Return the [X, Y] coordinate for the center point of the cell that contains the specified text.  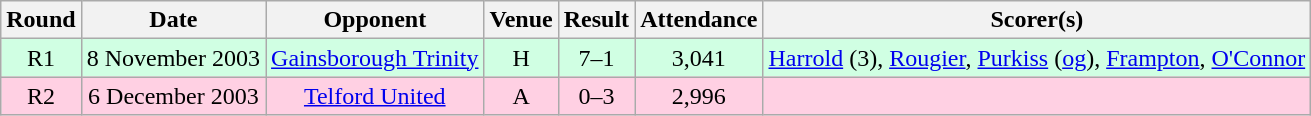
R1 [41, 58]
R2 [41, 96]
Result [596, 20]
Date [173, 20]
A [521, 96]
6 December 2003 [173, 96]
Round [41, 20]
H [521, 58]
2,996 [699, 96]
Gainsborough Trinity [375, 58]
0–3 [596, 96]
3,041 [699, 58]
Harrold (3), Rougier, Purkiss (og), Frampton, O'Connor [1037, 58]
7–1 [596, 58]
Attendance [699, 20]
Scorer(s) [1037, 20]
Opponent [375, 20]
8 November 2003 [173, 58]
Venue [521, 20]
Telford United [375, 96]
